Extract the (x, y) coordinate from the center of the cell holding the provided text.  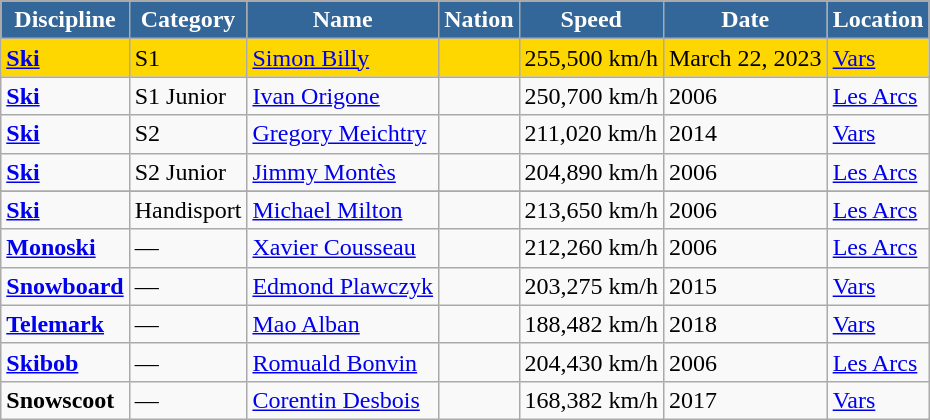
Romuald Bonvin (343, 362)
250,700 km/h (591, 96)
Snowboard (65, 286)
Date (745, 20)
March 22, 2023 (745, 58)
Monoski (65, 248)
211,020 km/h (591, 134)
Name (343, 20)
S1 Junior (188, 96)
204,430 km/h (591, 362)
2017 (745, 400)
212,260 km/h (591, 248)
188,482 km/h (591, 324)
213,650 km/h (591, 210)
Michael Milton (343, 210)
2018 (745, 324)
Discipline (65, 20)
Mao Alban (343, 324)
Corentin Desbois (343, 400)
S1 (188, 58)
203,275 km/h (591, 286)
Snowscoot (65, 400)
2015 (745, 286)
Gregory Meichtry (343, 134)
204,890 km/h (591, 172)
Category (188, 20)
Xavier Cousseau (343, 248)
Nation (479, 20)
255,500 km/h (591, 58)
Telemark (65, 324)
S2 Junior (188, 172)
Speed (591, 20)
Edmond Plawczyk (343, 286)
Jimmy Montès (343, 172)
Location (878, 20)
168,382 km/h (591, 400)
Handisport (188, 210)
Simon Billy (343, 58)
2014 (745, 134)
S2 (188, 134)
Ivan Origone (343, 96)
Skibob (65, 362)
